Output the [X, Y] coordinate of the center of the cell containing the given text.  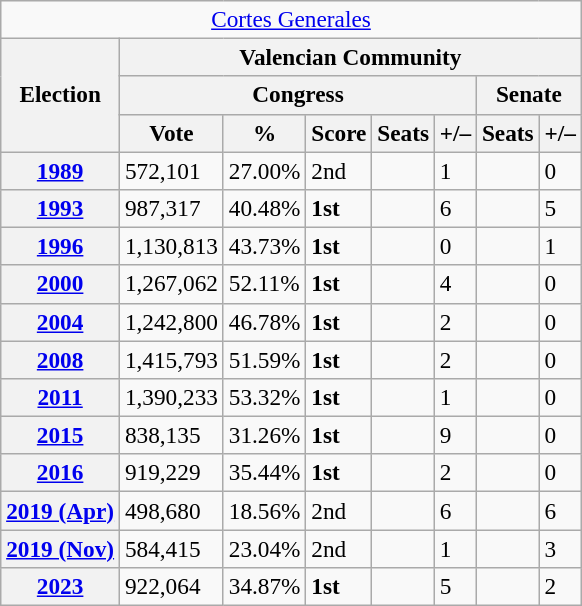
43.73% [264, 246]
Congress [298, 95]
1,130,813 [171, 246]
23.04% [264, 548]
46.78% [264, 322]
Election [60, 94]
2019 (Apr) [60, 510]
1,415,793 [171, 359]
40.48% [264, 208]
Score [339, 133]
1,242,800 [171, 322]
9 [455, 435]
31.26% [264, 435]
572,101 [171, 170]
922,064 [171, 586]
2008 [60, 359]
919,229 [171, 473]
% [264, 133]
Cortes Generales [291, 19]
2004 [60, 322]
3 [560, 548]
1993 [60, 208]
27.00% [264, 170]
35.44% [264, 473]
584,415 [171, 548]
2000 [60, 284]
1,390,233 [171, 397]
2011 [60, 397]
1996 [60, 246]
2019 (Nov) [60, 548]
2016 [60, 473]
2023 [60, 586]
Valencian Community [350, 57]
4 [455, 284]
51.59% [264, 359]
52.11% [264, 284]
1,267,062 [171, 284]
Vote [171, 133]
987,317 [171, 208]
Senate [530, 95]
53.32% [264, 397]
838,135 [171, 435]
18.56% [264, 510]
1989 [60, 170]
2015 [60, 435]
498,680 [171, 510]
34.87% [264, 586]
